Return [x, y] of the center of cell containing provided text 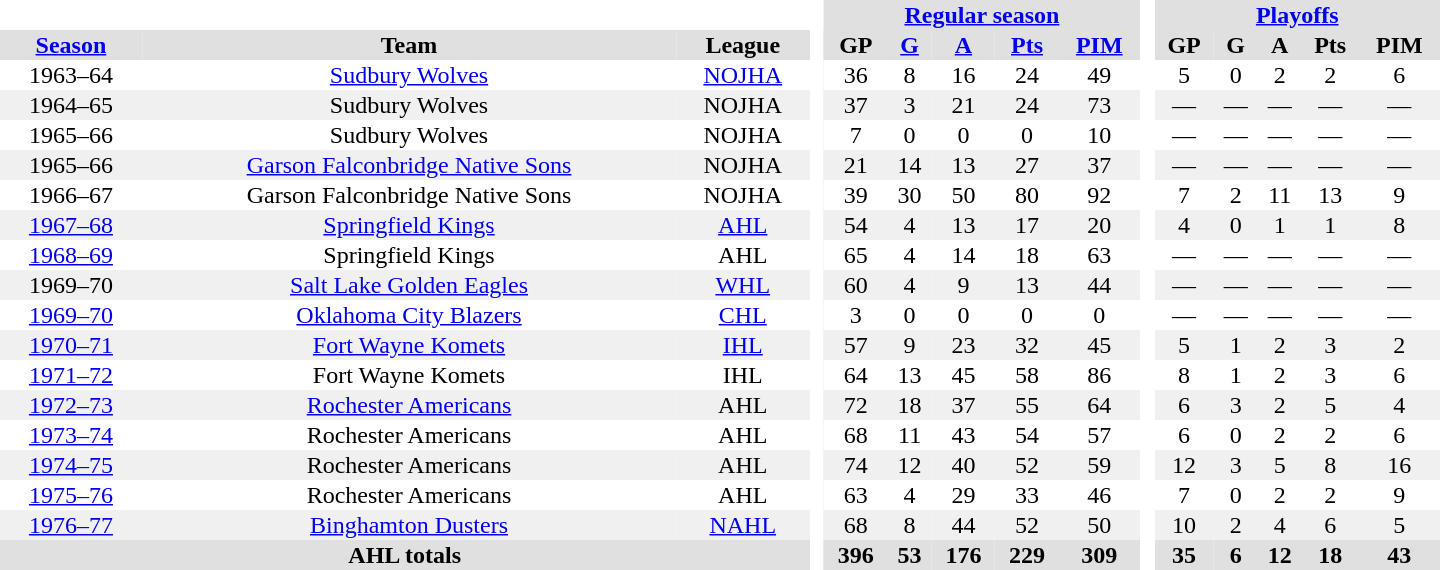
176 [964, 555]
49 [1100, 75]
WHL [742, 285]
1971–72 [71, 375]
59 [1100, 465]
58 [1027, 375]
35 [1184, 555]
CHL [742, 315]
17 [1027, 225]
72 [856, 405]
86 [1100, 375]
AHL totals [404, 555]
53 [910, 555]
309 [1100, 555]
73 [1100, 105]
Binghamton Dusters [409, 525]
1975–76 [71, 495]
1968–69 [71, 255]
23 [964, 345]
Salt Lake Golden Eagles [409, 285]
60 [856, 285]
39 [856, 195]
1972–73 [71, 405]
32 [1027, 345]
396 [856, 555]
1963–64 [71, 75]
27 [1027, 165]
20 [1100, 225]
League [742, 45]
92 [1100, 195]
Oklahoma City Blazers [409, 315]
33 [1027, 495]
30 [910, 195]
1966–67 [71, 195]
46 [1100, 495]
1974–75 [71, 465]
NAHL [742, 525]
1964–65 [71, 105]
Team [409, 45]
Regular season [982, 15]
1976–77 [71, 525]
1970–71 [71, 345]
Season [71, 45]
1973–74 [71, 435]
80 [1027, 195]
Playoffs [1297, 15]
55 [1027, 405]
1967–68 [71, 225]
65 [856, 255]
74 [856, 465]
229 [1027, 555]
29 [964, 495]
36 [856, 75]
40 [964, 465]
